Return the [X, Y] coordinate for the center point of the cell that contains the specified text.  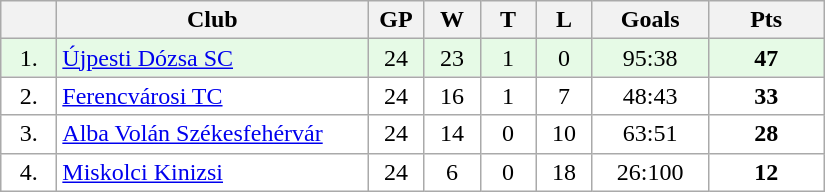
4. [29, 172]
14 [452, 134]
Ferencvárosi TC [212, 96]
28 [766, 134]
Pts [766, 20]
26:100 [650, 172]
10 [564, 134]
95:38 [650, 58]
2. [29, 96]
3. [29, 134]
12 [766, 172]
Újpesti Dózsa SC [212, 58]
63:51 [650, 134]
7 [564, 96]
16 [452, 96]
Miskolci Kinizsi [212, 172]
6 [452, 172]
W [452, 20]
T [508, 20]
L [564, 20]
GP [396, 20]
Goals [650, 20]
47 [766, 58]
Alba Volán Székesfehérvár [212, 134]
48:43 [650, 96]
Club [212, 20]
23 [452, 58]
18 [564, 172]
33 [766, 96]
1. [29, 58]
